Pinpoint the cell where the given text exists, returning its (X, Y) midpoint coordinate. 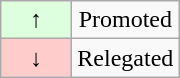
↑ (36, 20)
Relegated (126, 58)
Promoted (126, 20)
↓ (36, 58)
